Scan for the cell matching the given text and deliver its (x, y) coordinate at center. 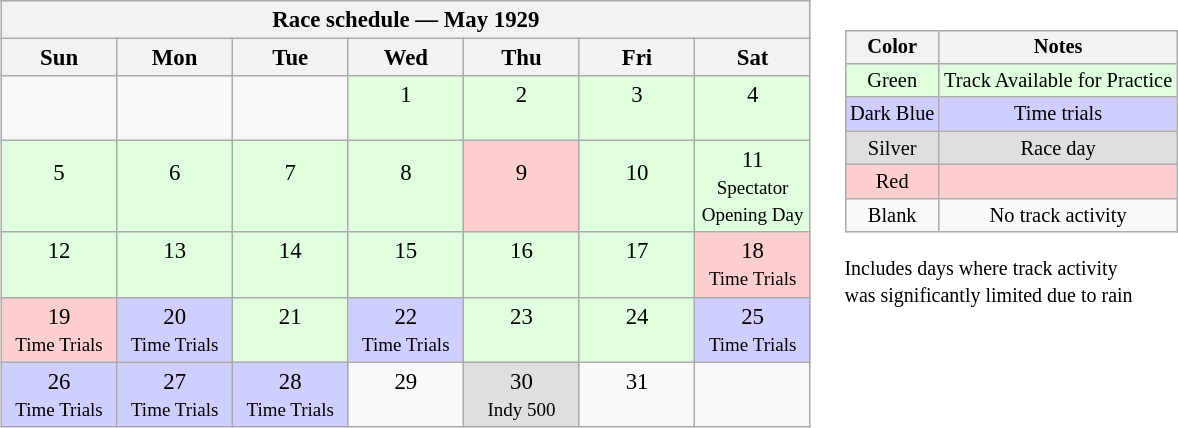
28Time Trials (290, 394)
3 (637, 108)
8 (406, 187)
Red (892, 182)
Tue (290, 58)
14 (290, 264)
7 (290, 187)
31 (637, 394)
25Time Trials (753, 330)
10 (637, 187)
18Time Trials (753, 264)
5 (59, 187)
23 (522, 330)
6 (175, 187)
15 (406, 264)
Track Available for Practice (1058, 81)
20Time Trials (175, 330)
Mon (175, 58)
Green (892, 81)
29 (406, 394)
Notes (1058, 47)
Dark Blue (892, 114)
Race schedule — May 1929 (406, 20)
30Indy 500 (522, 394)
Wed (406, 58)
1 (406, 108)
22Time Trials (406, 330)
Silver (892, 148)
27Time Trials (175, 394)
19Time Trials (59, 330)
26Time Trials (59, 394)
4 (753, 108)
11Spectator Opening Day (753, 187)
Sun (59, 58)
No track activity (1058, 215)
Race day (1058, 148)
17 (637, 264)
2 (522, 108)
13 (175, 264)
24 (637, 330)
Thu (522, 58)
9 (522, 187)
Blank (892, 215)
Sat (753, 58)
21 (290, 330)
Color (892, 47)
Fri (637, 58)
12 (59, 264)
16 (522, 264)
Time trials (1058, 114)
